Find where the given text appears and provide that cell's center as [x, y] coordinate. 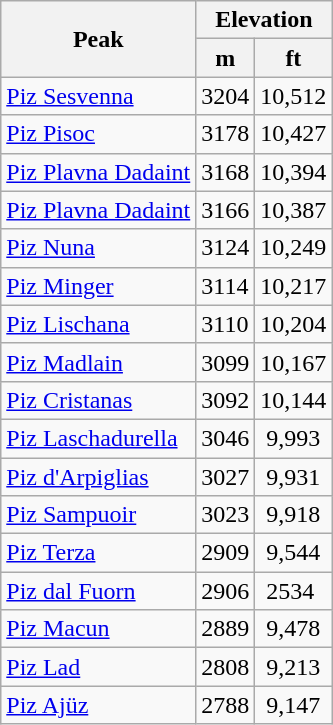
Piz Lad [98, 667]
m [226, 58]
3166 [226, 210]
10,387 [294, 210]
3099 [226, 362]
10,204 [294, 324]
10,427 [294, 134]
3204 [226, 96]
10,217 [294, 286]
9,478 [294, 629]
ft [294, 58]
Piz Laschadurella [98, 438]
Piz Macun [98, 629]
Piz Ajüz [98, 705]
10,144 [294, 400]
9,213 [294, 667]
3124 [226, 248]
Piz Cristanas [98, 400]
10,249 [294, 248]
10,512 [294, 96]
Piz Nuna [98, 248]
Elevation [264, 20]
3027 [226, 477]
9,931 [294, 477]
3114 [226, 286]
2534 [294, 591]
9,147 [294, 705]
Piz Pisoc [98, 134]
Piz Lischana [98, 324]
Peak [98, 39]
Piz Madlain [98, 362]
3046 [226, 438]
Piz dal Fuorn [98, 591]
Piz Minger [98, 286]
3178 [226, 134]
2906 [226, 591]
3168 [226, 172]
9,993 [294, 438]
10,167 [294, 362]
Piz d'Arpiglias [98, 477]
3023 [226, 515]
9,918 [294, 515]
3110 [226, 324]
3092 [226, 400]
2909 [226, 553]
2889 [226, 629]
Piz Sampuoir [98, 515]
Piz Sesvenna [98, 96]
Piz Terza [98, 553]
2788 [226, 705]
10,394 [294, 172]
9,544 [294, 553]
2808 [226, 667]
